Find where the given text appears and provide that cell's center as [x, y] coordinate. 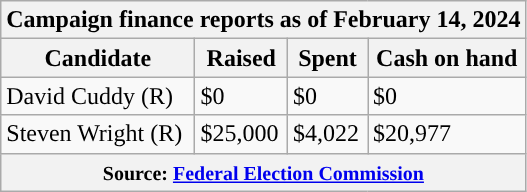
Cash on hand [447, 58]
$25,000 [242, 134]
Raised [242, 58]
David Cuddy (R) [98, 96]
$20,977 [447, 134]
Steven Wright (R) [98, 134]
Candidate [98, 58]
Campaign finance reports as of February 14, 2024 [264, 20]
$4,022 [327, 134]
Spent [327, 58]
Source: Federal Election Commission [264, 172]
